Return the [x, y] coordinate for the center point of the cell that contains the specified text.  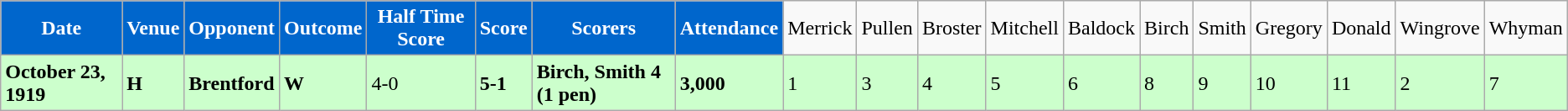
6 [1101, 82]
Whyman [1526, 29]
10 [1288, 82]
7 [1526, 82]
1 [820, 82]
5-1 [503, 82]
Venue [153, 29]
4-0 [420, 82]
Wingrove [1440, 29]
8 [1167, 82]
Donald [1361, 29]
H [153, 82]
3,000 [729, 82]
October 23, 1919 [62, 82]
9 [1222, 82]
Attendance [729, 29]
Half Time Score [420, 29]
Mitchell [1024, 29]
Merrick [820, 29]
2 [1440, 82]
W [323, 82]
Pullen [887, 29]
5 [1024, 82]
Score [503, 29]
Scorers [603, 29]
Birch, Smith 4 (1 pen) [603, 82]
Birch [1167, 29]
Baldock [1101, 29]
Brentford [232, 82]
Gregory [1288, 29]
Date [62, 29]
Outcome [323, 29]
11 [1361, 82]
Smith [1222, 29]
Broster [952, 29]
Opponent [232, 29]
4 [952, 82]
3 [887, 82]
